Output the [x, y] coordinate of the center of the cell containing the given text.  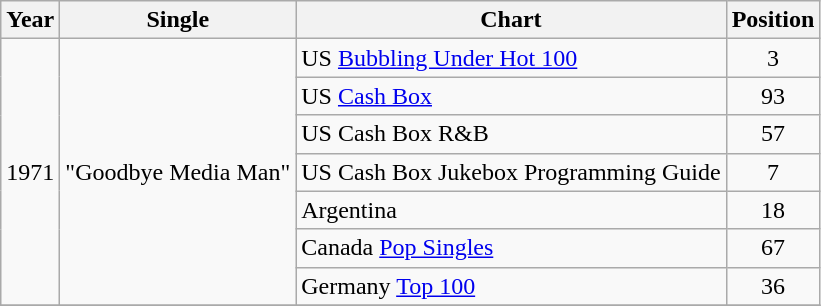
Year [30, 20]
Chart [511, 20]
Germany Top 100 [511, 286]
36 [773, 286]
1971 [30, 172]
7 [773, 172]
"Goodbye Media Man" [178, 172]
US Cash Box R&B [511, 134]
3 [773, 58]
18 [773, 210]
57 [773, 134]
Argentina [511, 210]
Position [773, 20]
Single [178, 20]
US Cash Box Jukebox Programming Guide [511, 172]
US Bubbling Under Hot 100 [511, 58]
US Cash Box [511, 96]
93 [773, 96]
Canada Pop Singles [511, 248]
67 [773, 248]
